Locate the cell with the specified text and output its (X, Y) center coordinate. 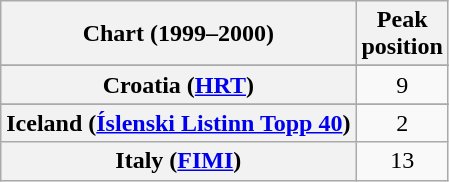
Italy (FIMI) (178, 161)
Peakposition (402, 34)
Chart (1999–2000) (178, 34)
13 (402, 161)
2 (402, 123)
9 (402, 85)
Croatia (HRT) (178, 85)
Iceland (Íslenski Listinn Topp 40) (178, 123)
